Find where the given text appears and provide that cell's center as [X, Y] coordinate. 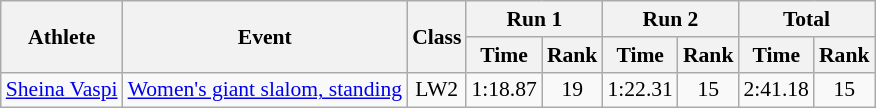
Event [265, 36]
Run 1 [534, 19]
2:41.18 [776, 90]
Total [806, 19]
Athlete [62, 36]
1:22.31 [640, 90]
19 [572, 90]
Women's giant slalom, standing [265, 90]
Sheina Vaspi [62, 90]
Class [436, 36]
LW2 [436, 90]
Run 2 [670, 19]
1:18.87 [504, 90]
